Capture the cell that displays the provided text and extract its [x, y] central coordinate. 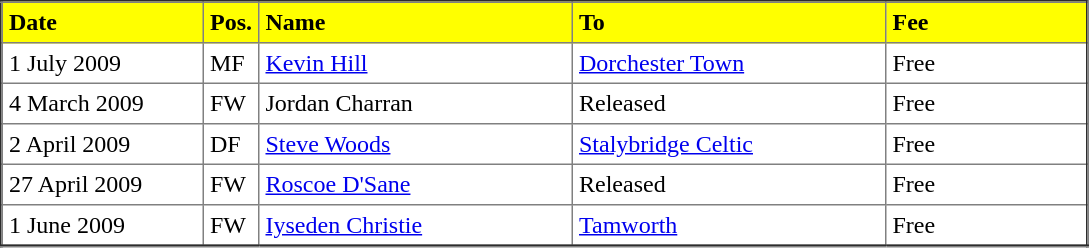
Dorchester Town [729, 63]
2 April 2009 [103, 144]
Stalybridge Celtic [729, 144]
Name [416, 22]
Date [103, 22]
Kevin Hill [416, 63]
To [729, 22]
Tamworth [729, 225]
Fee [987, 22]
Iyseden Christie [416, 225]
1 June 2009 [103, 225]
MF [231, 63]
4 March 2009 [103, 103]
1 July 2009 [103, 63]
27 April 2009 [103, 184]
Roscoe D'Sane [416, 184]
Steve Woods [416, 144]
DF [231, 144]
Jordan Charran [416, 103]
Pos. [231, 22]
